Scan for the cell matching the given text and deliver its (x, y) coordinate at center. 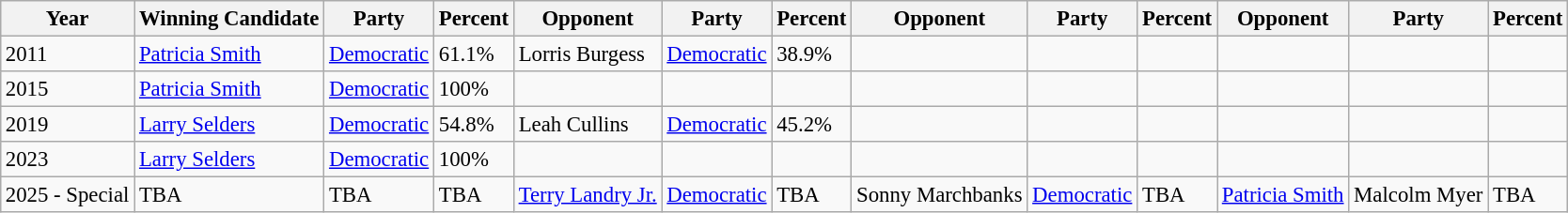
61.1% (474, 53)
2025 - Special (67, 195)
45.2% (812, 125)
Terry Landry Jr. (588, 195)
2019 (67, 125)
Year (67, 19)
Lorris Burgess (588, 53)
Winning Candidate (229, 19)
38.9% (812, 53)
54.8% (474, 125)
2023 (67, 160)
2015 (67, 89)
Leah Cullins (588, 125)
Sonny Marchbanks (940, 195)
2011 (67, 53)
Malcolm Myer (1419, 195)
